Find where the given text appears and provide that cell's center as (x, y) coordinate. 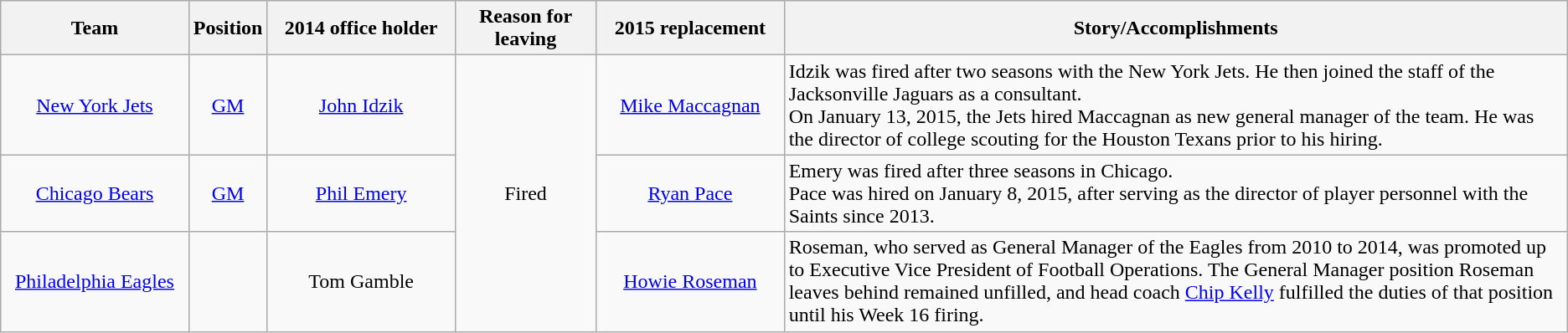
Fired (525, 193)
Ryan Pace (690, 193)
Howie Roseman (690, 281)
Reason for leaving (525, 28)
Story/Accomplishments (1176, 28)
Philadelphia Eagles (95, 281)
Team (95, 28)
2015 replacement (690, 28)
Mike Maccagnan (690, 105)
Tom Gamble (361, 281)
Position (228, 28)
2014 office holder (361, 28)
John Idzik (361, 105)
Phil Emery (361, 193)
New York Jets (95, 105)
Chicago Bears (95, 193)
